Locate the cell with the specified text and output its (X, Y) center coordinate. 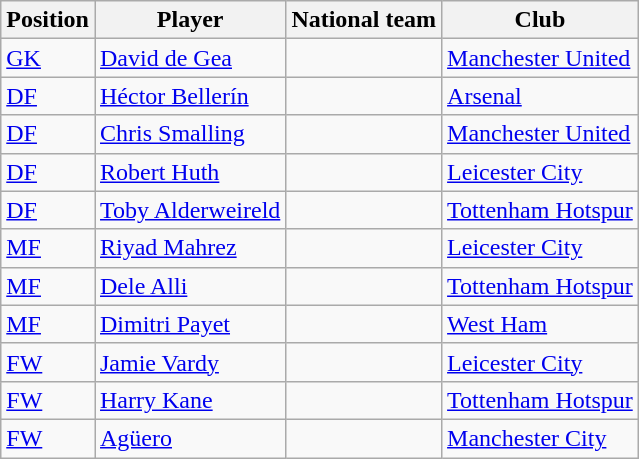
Jamie Vardy (190, 362)
Riyad Mahrez (190, 248)
Robert Huth (190, 172)
Manchester City (540, 438)
Agüero (190, 438)
Dele Alli (190, 286)
GK (48, 58)
Chris Smalling (190, 134)
Position (48, 20)
Héctor Bellerín (190, 96)
Club (540, 20)
Arsenal (540, 96)
David de Gea (190, 58)
Harry Kane (190, 400)
Toby Alderweireld (190, 210)
West Ham (540, 324)
Player (190, 20)
National team (364, 20)
Dimitri Payet (190, 324)
